Scan for the cell matching the given text and deliver its (X, Y) coordinate at center. 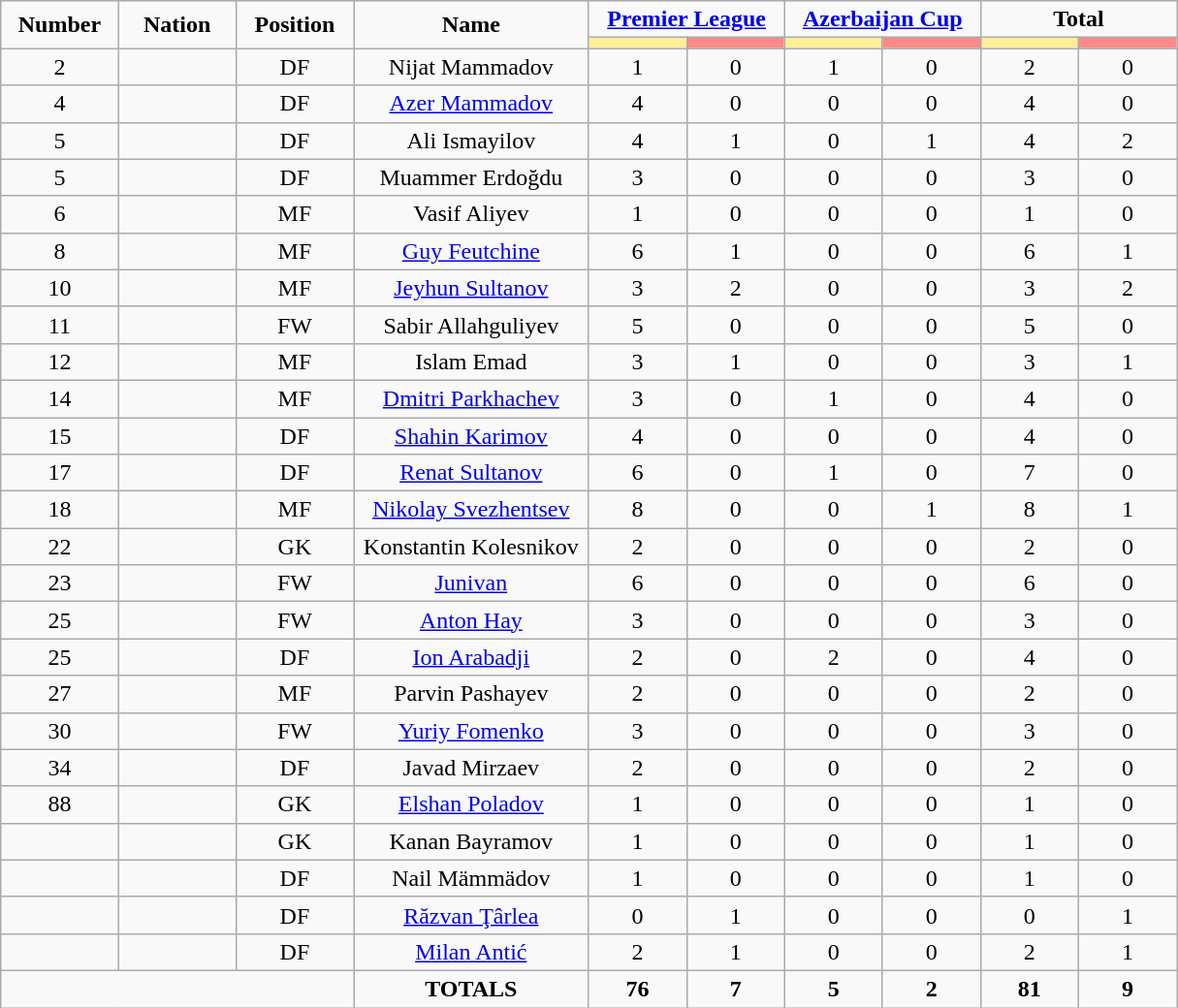
15 (60, 435)
17 (60, 473)
Parvin Pashayev (471, 694)
Răzvan Ţârlea (471, 915)
Anton Hay (471, 620)
Konstantin Kolesnikov (471, 547)
22 (60, 547)
Jeyhun Sultanov (471, 288)
Total (1078, 19)
88 (60, 804)
Shahin Karimov (471, 435)
Azer Mammadov (471, 104)
Azerbaijan Cup (882, 19)
Dmitri Parkhachev (471, 398)
Nijat Mammadov (471, 67)
Javad Mirzaev (471, 768)
Islam Emad (471, 362)
Ion Arabadji (471, 657)
TOTALS (471, 989)
Muammer Erdoğdu (471, 177)
Name (471, 25)
18 (60, 510)
Nail Mämmädov (471, 878)
30 (60, 731)
Sabir Allahguliyev (471, 325)
Junivan (471, 583)
Milan Antić (471, 952)
9 (1127, 989)
12 (60, 362)
76 (638, 989)
14 (60, 398)
Guy Feutchine (471, 251)
Renat Sultanov (471, 473)
Vasif Aliyev (471, 214)
27 (60, 694)
Ali Ismayilov (471, 141)
Elshan Poladov (471, 804)
Kanan Bayramov (471, 841)
Yuriy Fomenko (471, 731)
Nikolay Svezhentsev (471, 510)
Position (295, 25)
Number (60, 25)
23 (60, 583)
34 (60, 768)
Nation (176, 25)
81 (1030, 989)
Premier League (686, 19)
10 (60, 288)
11 (60, 325)
